Find where the given text appears and provide that cell's center as [X, Y] coordinate. 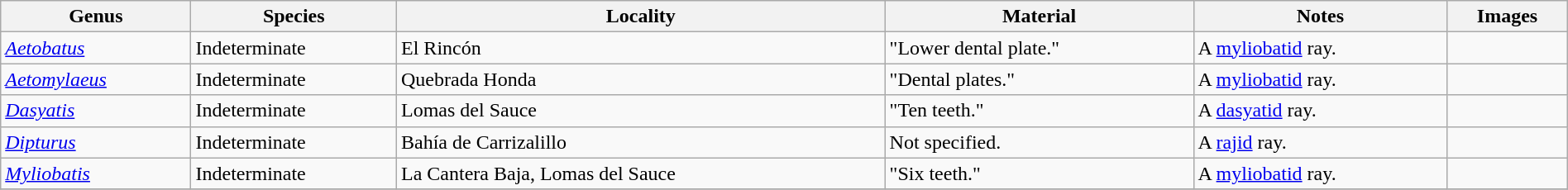
Bahía de Carrizalillo [642, 142]
Genus [96, 17]
Species [294, 17]
Aetomylaeus [96, 79]
"Ten teeth." [1039, 111]
Material [1039, 17]
Aetobatus [96, 48]
Locality [642, 17]
"Six teeth." [1039, 173]
Quebrada Honda [642, 79]
La Cantera Baja, Lomas del Sauce [642, 173]
Myliobatis [96, 173]
Lomas del Sauce [642, 111]
A rajid ray. [1320, 142]
A dasyatid ray. [1320, 111]
Images [1507, 17]
"Lower dental plate." [1039, 48]
Dipturus [96, 142]
El Rincón [642, 48]
Dasyatis [96, 111]
"Dental plates." [1039, 79]
Notes [1320, 17]
Not specified. [1039, 142]
